Identify which cell holds the provided text, then report its (x, y) central coordinate. 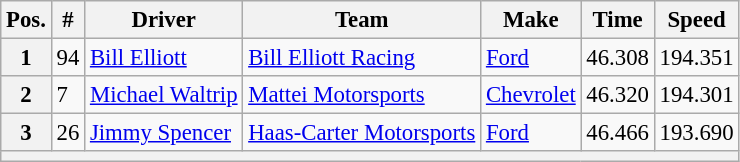
Michael Waltrip (164, 95)
94 (68, 58)
26 (68, 133)
Team (362, 20)
2 (26, 95)
194.351 (696, 58)
46.466 (618, 133)
Speed (696, 20)
7 (68, 95)
Mattei Motorsports (362, 95)
Bill Elliott Racing (362, 58)
46.308 (618, 58)
3 (26, 133)
Haas-Carter Motorsports (362, 133)
Driver (164, 20)
Jimmy Spencer (164, 133)
Pos. (26, 20)
Chevrolet (531, 95)
1 (26, 58)
46.320 (618, 95)
193.690 (696, 133)
Time (618, 20)
Make (531, 20)
194.301 (696, 95)
Bill Elliott (164, 58)
# (68, 20)
